Scan for the cell matching the given text and deliver its (X, Y) coordinate at center. 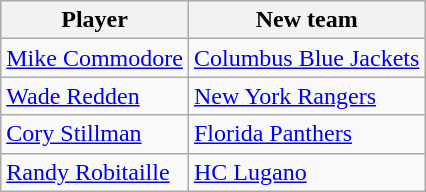
Cory Stillman (95, 134)
Columbus Blue Jackets (306, 58)
Mike Commodore (95, 58)
Player (95, 20)
HC Lugano (306, 172)
New team (306, 20)
Wade Redden (95, 96)
New York Rangers (306, 96)
Florida Panthers (306, 134)
Randy Robitaille (95, 172)
